Extract the [X, Y] coordinate from the center of the cell holding the provided text.  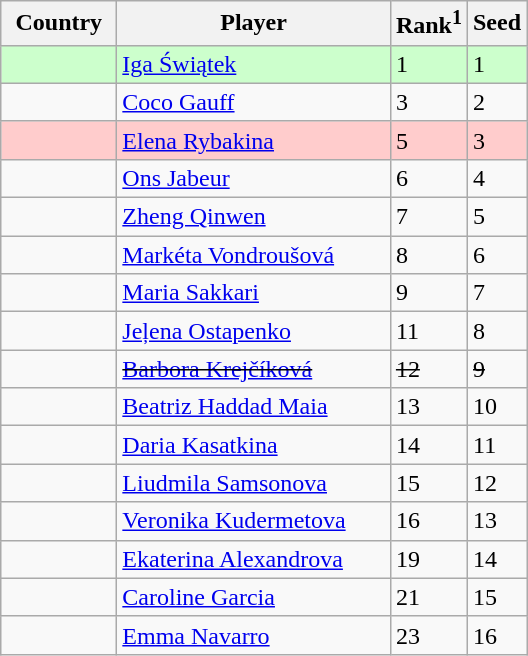
21 [428, 597]
Coco Gauff [254, 102]
Caroline Garcia [254, 597]
Rank1 [428, 24]
Emma Navarro [254, 635]
Daria Kasatkina [254, 445]
Iga Świątek [254, 64]
Jeļena Ostapenko [254, 331]
Ekaterina Alexandrova [254, 559]
Liudmila Samsonova [254, 483]
Beatriz Haddad Maia [254, 407]
4 [496, 178]
Country [59, 24]
10 [496, 407]
2 [496, 102]
Seed [496, 24]
Ons Jabeur [254, 178]
Elena Rybakina [254, 140]
Zheng Qinwen [254, 217]
Markéta Vondroušová [254, 255]
23 [428, 635]
Player [254, 24]
19 [428, 559]
Barbora Krejčíková [254, 369]
Maria Sakkari [254, 293]
Veronika Kudermetova [254, 521]
